Pinpoint the cell where the given text exists, returning its (x, y) midpoint coordinate. 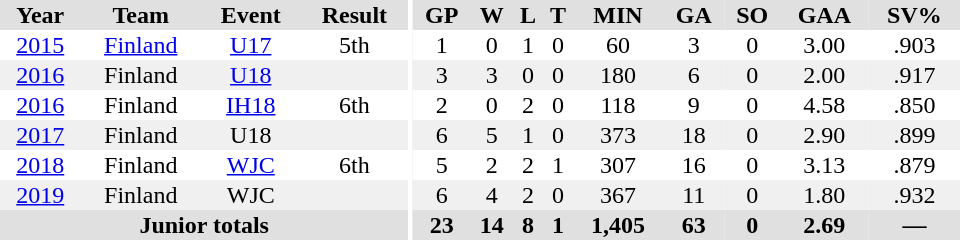
Result (354, 15)
18 (694, 135)
.917 (914, 75)
14 (492, 225)
2.00 (824, 75)
367 (618, 195)
373 (618, 135)
U17 (250, 45)
Junior totals (204, 225)
2018 (40, 165)
L (528, 15)
1,405 (618, 225)
W (492, 15)
9 (694, 105)
2017 (40, 135)
2.69 (824, 225)
.899 (914, 135)
307 (618, 165)
SV% (914, 15)
GAA (824, 15)
SO (752, 15)
16 (694, 165)
.879 (914, 165)
3.13 (824, 165)
8 (528, 225)
IH18 (250, 105)
60 (618, 45)
4 (492, 195)
.932 (914, 195)
GA (694, 15)
5th (354, 45)
GP (442, 15)
23 (442, 225)
4.58 (824, 105)
63 (694, 225)
2019 (40, 195)
2015 (40, 45)
180 (618, 75)
MIN (618, 15)
2.90 (824, 135)
.903 (914, 45)
T (558, 15)
118 (618, 105)
.850 (914, 105)
1.80 (824, 195)
Event (250, 15)
— (914, 225)
11 (694, 195)
Team (142, 15)
Year (40, 15)
3.00 (824, 45)
